Pinpoint the cell where the given text exists, returning its [X, Y] midpoint coordinate. 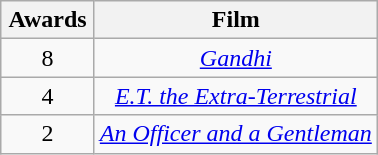
Awards [48, 20]
2 [48, 134]
Gandhi [236, 58]
4 [48, 96]
8 [48, 58]
E.T. the Extra-Terrestrial [236, 96]
An Officer and a Gentleman [236, 134]
Film [236, 20]
